Capture the cell that displays the provided text and extract its (X, Y) central coordinate. 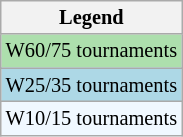
W60/75 tournaments (92, 51)
W25/35 tournaments (92, 85)
Legend (92, 17)
W10/15 tournaments (92, 118)
